Capture the cell that displays the provided text and extract its [X, Y] central coordinate. 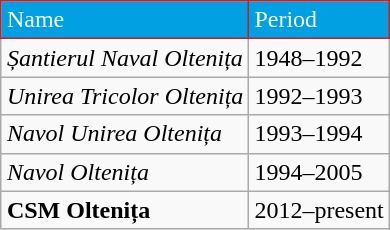
1992–1993 [319, 96]
CSM Oltenița [125, 210]
1993–1994 [319, 134]
2012–present [319, 210]
Navol Unirea Oltenița [125, 134]
Unirea Tricolor Oltenița [125, 96]
Navol Oltenița [125, 172]
Period [319, 20]
1994–2005 [319, 172]
Name [125, 20]
Șantierul Naval Oltenița [125, 58]
1948–1992 [319, 58]
